Provide the [X, Y] coordinate of the cell's center where the given text is located.  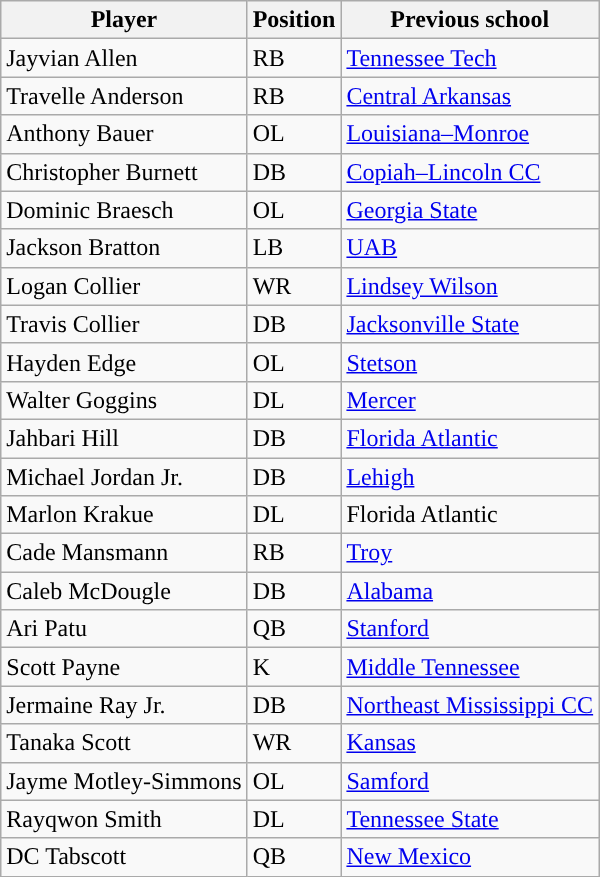
Michael Jordan Jr. [124, 477]
Lindsey Wilson [470, 286]
Tanaka Scott [124, 743]
Caleb McDougle [124, 591]
UAB [470, 248]
Cade Mansmann [124, 553]
Jackson Bratton [124, 248]
Travis Collier [124, 324]
Tennessee State [470, 819]
Stetson [470, 362]
DC Tabscott [124, 857]
Position [294, 20]
Player [124, 20]
Copiah–Lincoln CC [470, 172]
Logan Collier [124, 286]
Hayden Edge [124, 362]
Marlon Krakue [124, 515]
New Mexico [470, 857]
Scott Payne [124, 667]
Northeast Mississippi CC [470, 705]
Jayme Motley-Simmons [124, 781]
LB [294, 248]
Samford [470, 781]
Mercer [470, 400]
Tennessee Tech [470, 58]
Ari Patu [124, 629]
Dominic Braesch [124, 210]
Jermaine Ray Jr. [124, 705]
Anthony Bauer [124, 134]
Previous school [470, 20]
Central Arkansas [470, 96]
Alabama [470, 591]
K [294, 667]
Jacksonville State [470, 324]
Middle Tennessee [470, 667]
Lehigh [470, 477]
Christopher Burnett [124, 172]
Walter Goggins [124, 400]
Kansas [470, 743]
Louisiana–Monroe [470, 134]
Rayqwon Smith [124, 819]
Travelle Anderson [124, 96]
Georgia State [470, 210]
Jahbari Hill [124, 438]
Troy [470, 553]
Stanford [470, 629]
Jayvian Allen [124, 58]
